Find where the given text appears and provide that cell's center as [X, Y] coordinate. 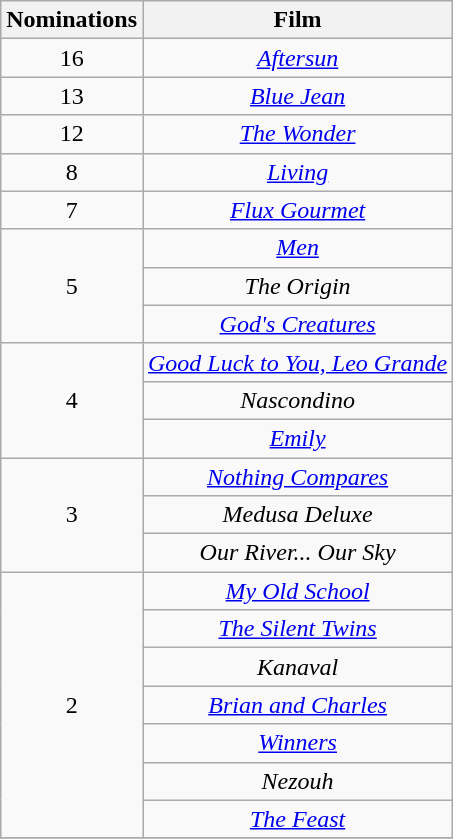
The Feast [297, 819]
13 [72, 96]
Nascondino [297, 400]
The Wonder [297, 134]
Blue Jean [297, 96]
Medusa Deluxe [297, 515]
The Silent Twins [297, 629]
Emily [297, 438]
Flux Gourmet [297, 210]
16 [72, 58]
My Old School [297, 591]
3 [72, 515]
7 [72, 210]
God's Creatures [297, 324]
Aftersun [297, 58]
Men [297, 248]
Brian and Charles [297, 705]
8 [72, 172]
5 [72, 286]
The Origin [297, 286]
Living [297, 172]
Winners [297, 743]
Nothing Compares [297, 477]
Nominations [72, 20]
Good Luck to You, Leo Grande [297, 362]
Nezouh [297, 781]
Our River... Our Sky [297, 553]
Kanaval [297, 667]
4 [72, 400]
12 [72, 134]
Film [297, 20]
2 [72, 705]
